Detect which cell encompasses the target text, then output its [x, y] center coordinate. 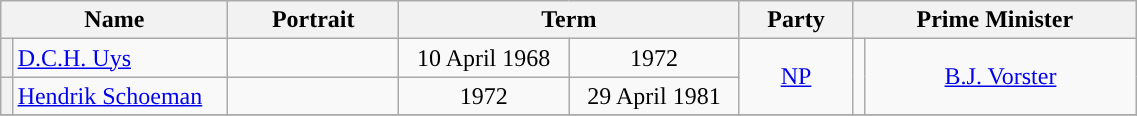
Party [796, 20]
Prime Minister [995, 20]
10 April 1968 [483, 58]
NP [796, 77]
Name [114, 20]
B.J. Vorster [1000, 77]
Portrait [314, 20]
D.C.H. Uys [120, 58]
29 April 1981 [654, 96]
Term [568, 20]
Hendrik Schoeman [120, 96]
